Pinpoint the cell where the given text exists, returning its [x, y] midpoint coordinate. 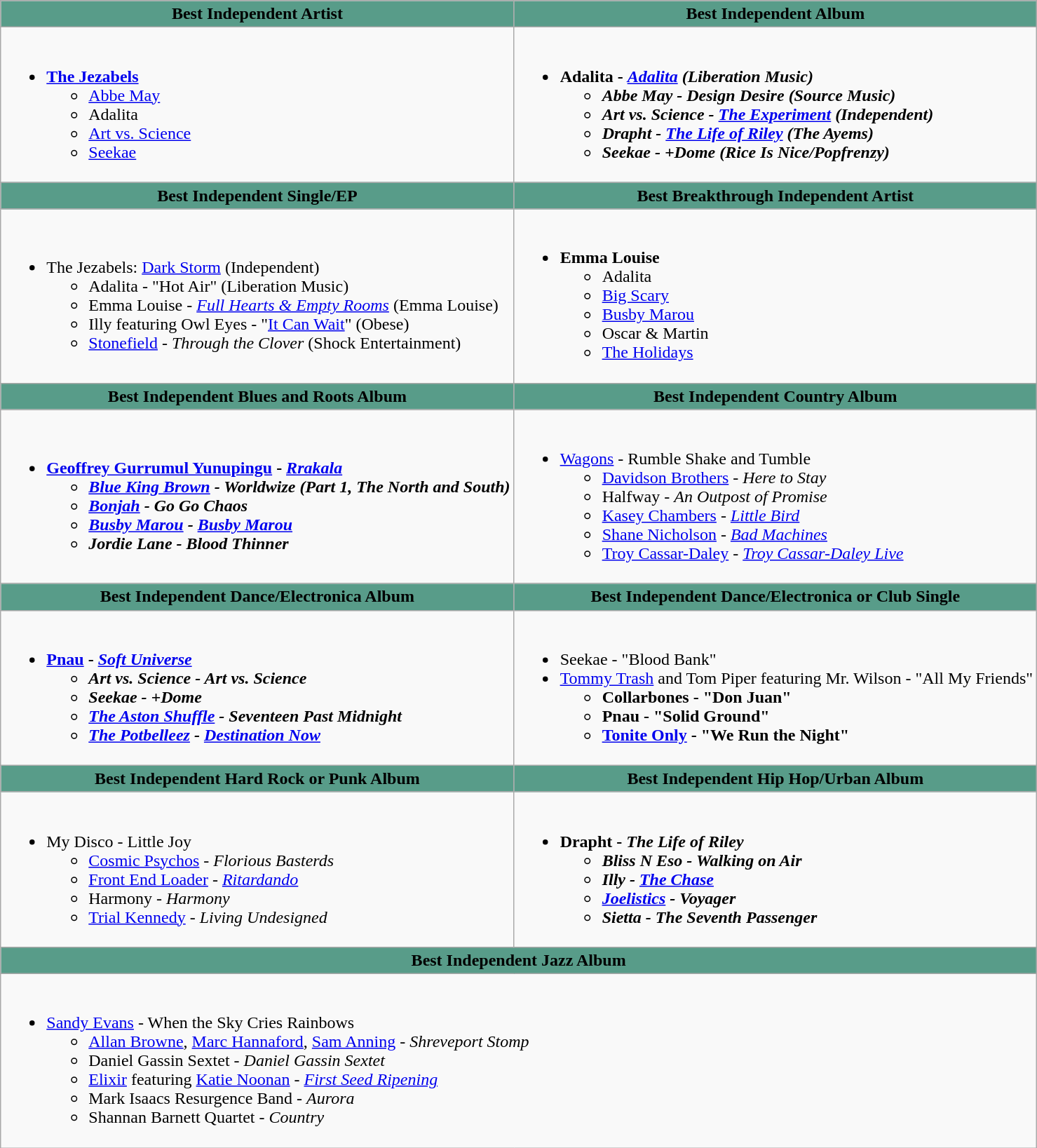
Drapht - The Life of RileyBliss N Eso - Walking on AirIlly - The ChaseJoelistics - VoyagerSietta - The Seventh Passenger [775, 870]
Best Independent Hard Rock or Punk Album [257, 778]
Best Independent Country Album [775, 396]
Best Independent Blues and Roots Album [257, 396]
Best Independent Single/EP [257, 196]
Best Independent Dance/Electronica Album [257, 597]
Pnau - Soft UniverseArt vs. Science - Art vs. ScienceSeekae - +DomeThe Aston Shuffle - Seventeen Past MidnightThe Potbelleez - Destination Now [257, 687]
Best Independent Album [775, 14]
Best Independent Jazz Album [519, 960]
Emma LouiseAdalitaBig ScaryBusby MarouOscar & MartinThe Holidays [775, 296]
Best Independent Artist [257, 14]
Best Independent Dance/Electronica or Club Single [775, 597]
Best Breakthrough Independent Artist [775, 196]
My Disco - Little JoyCosmic Psychos - Florious BasterdsFront End Loader - RitardandoHarmony - HarmonyTrial Kennedy - Living Undesigned [257, 870]
Best Independent Hip Hop/Urban Album [775, 778]
The JezabelsAbbe MayAdalitaArt vs. ScienceSeekae [257, 105]
